Scan for the cell matching the given text and deliver its (X, Y) coordinate at center. 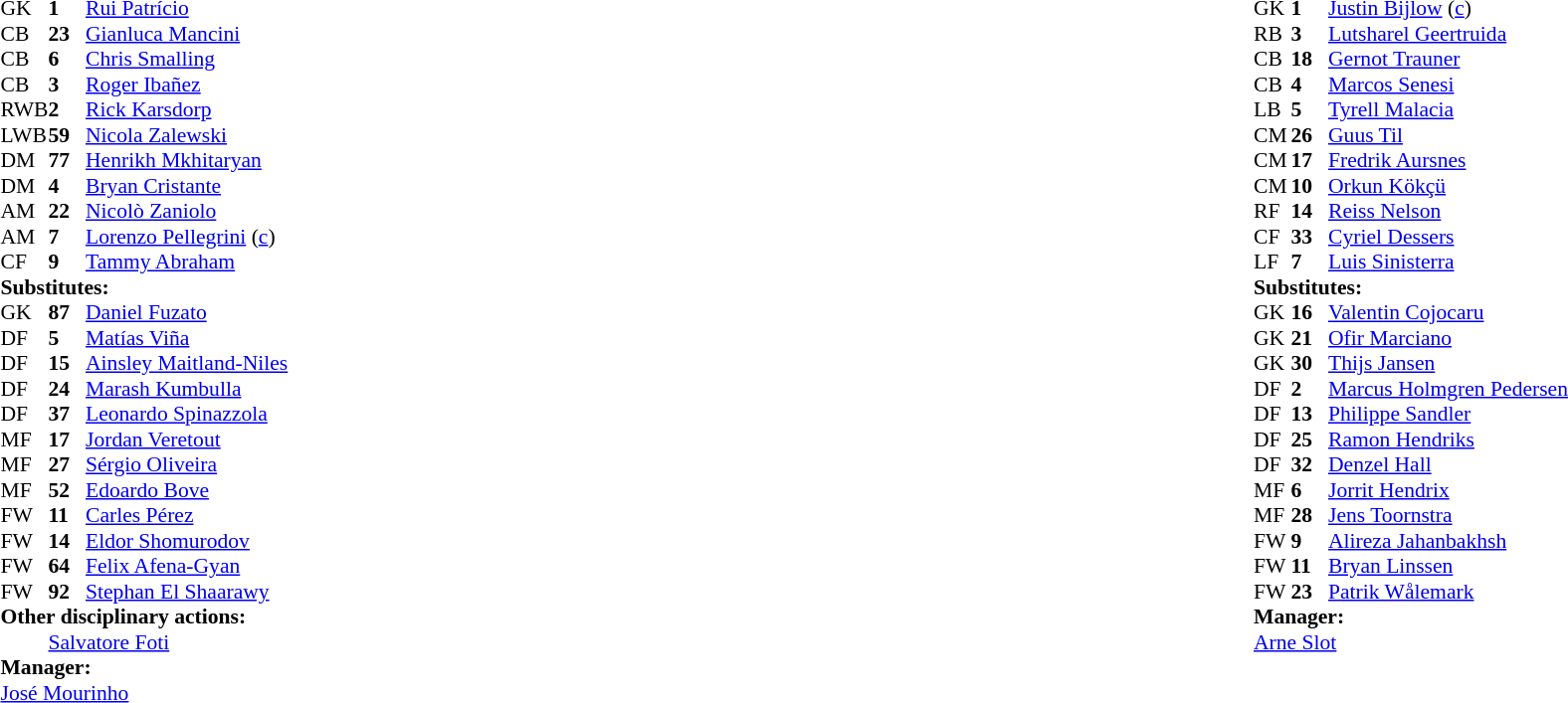
Chris Smalling (187, 59)
Daniel Fuzato (187, 313)
92 (67, 592)
37 (67, 415)
Bryan Linssen (1449, 566)
27 (67, 464)
10 (1310, 186)
15 (67, 363)
87 (67, 313)
Jorrit Hendrix (1449, 490)
Roger Ibañez (187, 85)
Lutsharel Geertruida (1449, 34)
Jordan Veretout (187, 439)
Ainsley Maitland-Niles (187, 363)
Felix Afena-Gyan (187, 566)
24 (67, 389)
Lorenzo Pellegrini (c) (187, 237)
52 (67, 490)
Fredrik Aursnes (1449, 160)
Marash Kumbulla (187, 389)
Sérgio Oliveira (187, 464)
Tyrell Malacia (1449, 110)
Gianluca Mancini (187, 34)
Cyriel Dessers (1449, 237)
59 (67, 135)
Marcus Holmgren Pedersen (1449, 389)
Philippe Sandler (1449, 415)
RWB (24, 110)
Henrikh Mkhitaryan (187, 160)
Denzel Hall (1449, 464)
Matías Viña (187, 338)
Leonardo Spinazzola (187, 415)
Other disciplinary actions: (143, 617)
RB (1273, 34)
Patrik Wålemark (1449, 592)
Marcos Senesi (1449, 85)
Luis Sinisterra (1449, 262)
Ofir Marciano (1449, 338)
18 (1310, 59)
28 (1310, 516)
Carles Pérez (187, 516)
Edoardo Bove (187, 490)
64 (67, 566)
Eldor Shomurodov (187, 541)
Orkun Kökçü (1449, 186)
RF (1273, 212)
Nicola Zalewski (187, 135)
Nicolò Zaniolo (187, 212)
Arne Slot (1411, 642)
30 (1310, 363)
77 (67, 160)
Valentin Cojocaru (1449, 313)
LWB (24, 135)
21 (1310, 338)
Rick Karsdorp (187, 110)
32 (1310, 464)
Salvatore Foti (167, 642)
Thijs Jansen (1449, 363)
Bryan Cristante (187, 186)
Guus Til (1449, 135)
Stephan El Shaarawy (187, 592)
Jens Toornstra (1449, 516)
Ramon Hendriks (1449, 439)
LF (1273, 262)
22 (67, 212)
LB (1273, 110)
16 (1310, 313)
26 (1310, 135)
Tammy Abraham (187, 262)
Alireza Jahanbakhsh (1449, 541)
13 (1310, 415)
Gernot Trauner (1449, 59)
33 (1310, 237)
25 (1310, 439)
Reiss Nelson (1449, 212)
